Output the [x, y] coordinate of the center of the cell containing the given text.  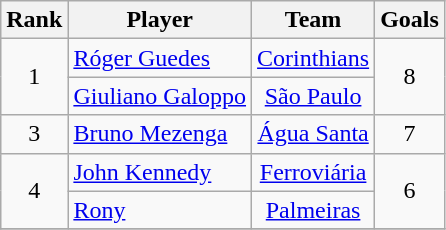
4 [34, 191]
1 [34, 77]
Água Santa [314, 134]
Palmeiras [314, 210]
John Kennedy [160, 172]
Giuliano Galoppo [160, 96]
Bruno Mezenga [160, 134]
3 [34, 134]
Goals [410, 20]
Ferroviária [314, 172]
7 [410, 134]
Corinthians [314, 58]
Player [160, 20]
Rank [34, 20]
Rony [160, 210]
Team [314, 20]
8 [410, 77]
São Paulo [314, 96]
Róger Guedes [160, 58]
6 [410, 191]
